Detect which cell encompasses the target text, then output its [x, y] center coordinate. 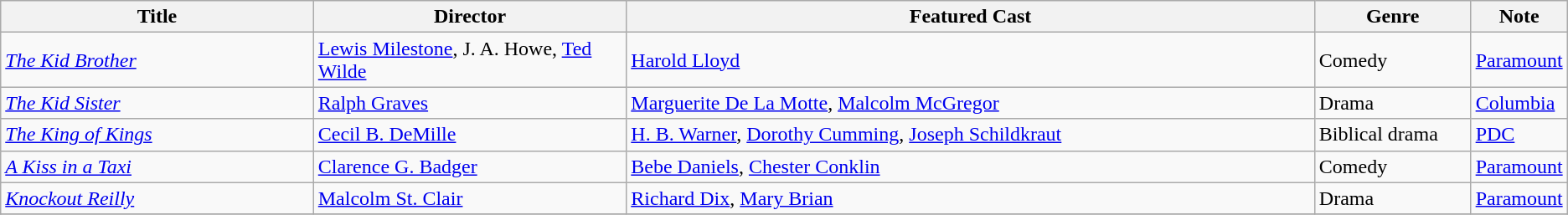
Title [157, 17]
Richard Dix, Mary Brian [971, 198]
PDC [1519, 135]
H. B. Warner, Dorothy Cumming, Joseph Schildkraut [971, 135]
The Kid Brother [157, 60]
The Kid Sister [157, 103]
Director [470, 17]
Biblical drama [1392, 135]
Note [1519, 17]
Ralph Graves [470, 103]
A Kiss in a Taxi [157, 166]
Clarence G. Badger [470, 166]
Bebe Daniels, Chester Conklin [971, 166]
Featured Cast [971, 17]
Genre [1392, 17]
Malcolm St. Clair [470, 198]
The King of Kings [157, 135]
Knockout Reilly [157, 198]
Marguerite De La Motte, Malcolm McGregor [971, 103]
Harold Lloyd [971, 60]
Lewis Milestone, J. A. Howe, Ted Wilde [470, 60]
Cecil B. DeMille [470, 135]
Columbia [1519, 103]
